Locate the cell with the specified text and output its [X, Y] center coordinate. 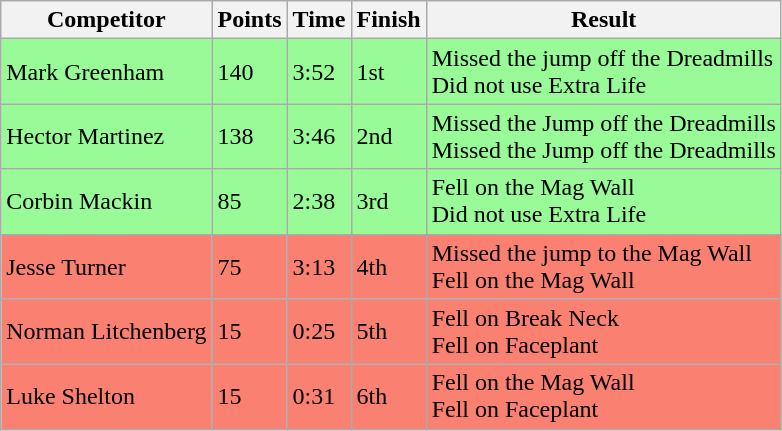
Luke Shelton [106, 396]
1st [388, 72]
138 [250, 136]
85 [250, 202]
0:31 [319, 396]
Fell on Break NeckFell on Faceplant [604, 332]
Jesse Turner [106, 266]
Points [250, 20]
3:13 [319, 266]
3:46 [319, 136]
3:52 [319, 72]
Missed the Jump off the DreadmillsMissed the Jump off the Dreadmills [604, 136]
2nd [388, 136]
Missed the jump to the Mag WallFell on the Mag Wall [604, 266]
Hector Martinez [106, 136]
Finish [388, 20]
Norman Litchenberg [106, 332]
0:25 [319, 332]
2:38 [319, 202]
75 [250, 266]
Fell on the Mag WallDid not use Extra Life [604, 202]
Mark Greenham [106, 72]
Result [604, 20]
Corbin Mackin [106, 202]
Competitor [106, 20]
4th [388, 266]
Time [319, 20]
3rd [388, 202]
Missed the jump off the DreadmillsDid not use Extra Life [604, 72]
6th [388, 396]
Fell on the Mag WallFell on Faceplant [604, 396]
140 [250, 72]
5th [388, 332]
